Return the [X, Y] coordinate for the center point of the cell that contains the specified text.  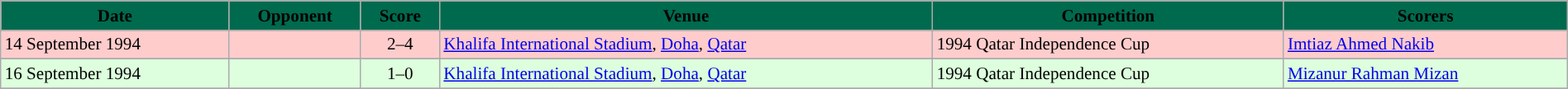
Competition [1108, 15]
2–4 [400, 44]
Venue [686, 15]
14 September 1994 [115, 44]
Score [400, 15]
Mizanur Rahman Mizan [1426, 74]
Date [115, 15]
Imtiaz Ahmed Nakib [1426, 44]
Opponent [294, 15]
Scorers [1426, 15]
1–0 [400, 74]
16 September 1994 [115, 74]
